Extract the [x, y] coordinate from the center of the cell holding the provided text.  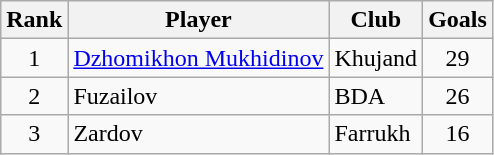
Khujand [376, 58]
Dzhomikhon Mukhidinov [198, 58]
Club [376, 20]
2 [34, 96]
Player [198, 20]
BDA [376, 96]
26 [458, 96]
Zardov [198, 134]
1 [34, 58]
Fuzailov [198, 96]
29 [458, 58]
Goals [458, 20]
16 [458, 134]
Rank [34, 20]
3 [34, 134]
Farrukh [376, 134]
